For the text-containing cell, return its midpoint in (x, y) coordinate format. 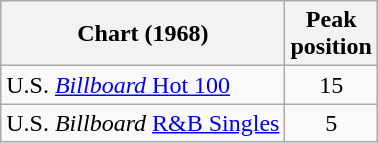
5 (331, 123)
15 (331, 85)
U.S. Billboard R&B Singles (143, 123)
Peakposition (331, 34)
Chart (1968) (143, 34)
U.S. Billboard Hot 100 (143, 85)
